Capture the cell that displays the provided text and extract its [X, Y] central coordinate. 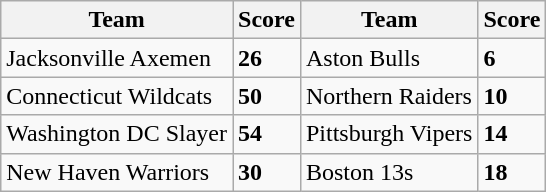
Boston 13s [388, 172]
54 [267, 134]
18 [512, 172]
Aston Bulls [388, 58]
26 [267, 58]
Washington DC Slayer [117, 134]
Connecticut Wildcats [117, 96]
10 [512, 96]
Jacksonville Axemen [117, 58]
6 [512, 58]
New Haven Warriors [117, 172]
Northern Raiders [388, 96]
50 [267, 96]
14 [512, 134]
30 [267, 172]
Pittsburgh Vipers [388, 134]
